For the text-containing cell, return its midpoint in (x, y) coordinate format. 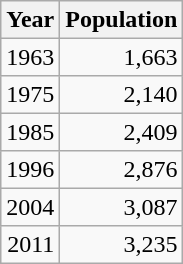
1985 (30, 132)
3,087 (122, 206)
2,140 (122, 94)
Population (122, 20)
1,663 (122, 56)
2011 (30, 244)
1963 (30, 56)
1975 (30, 94)
1996 (30, 170)
2,876 (122, 170)
Year (30, 20)
3,235 (122, 244)
2004 (30, 206)
2,409 (122, 132)
